Find where the given text appears and provide that cell's center as (x, y) coordinate. 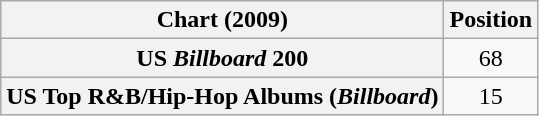
68 (491, 58)
Chart (2009) (222, 20)
US Top R&B/Hip-Hop Albums (Billboard) (222, 96)
15 (491, 96)
Position (491, 20)
US Billboard 200 (222, 58)
